Search for the cell housing the specified text and yield its [x, y] center coordinate. 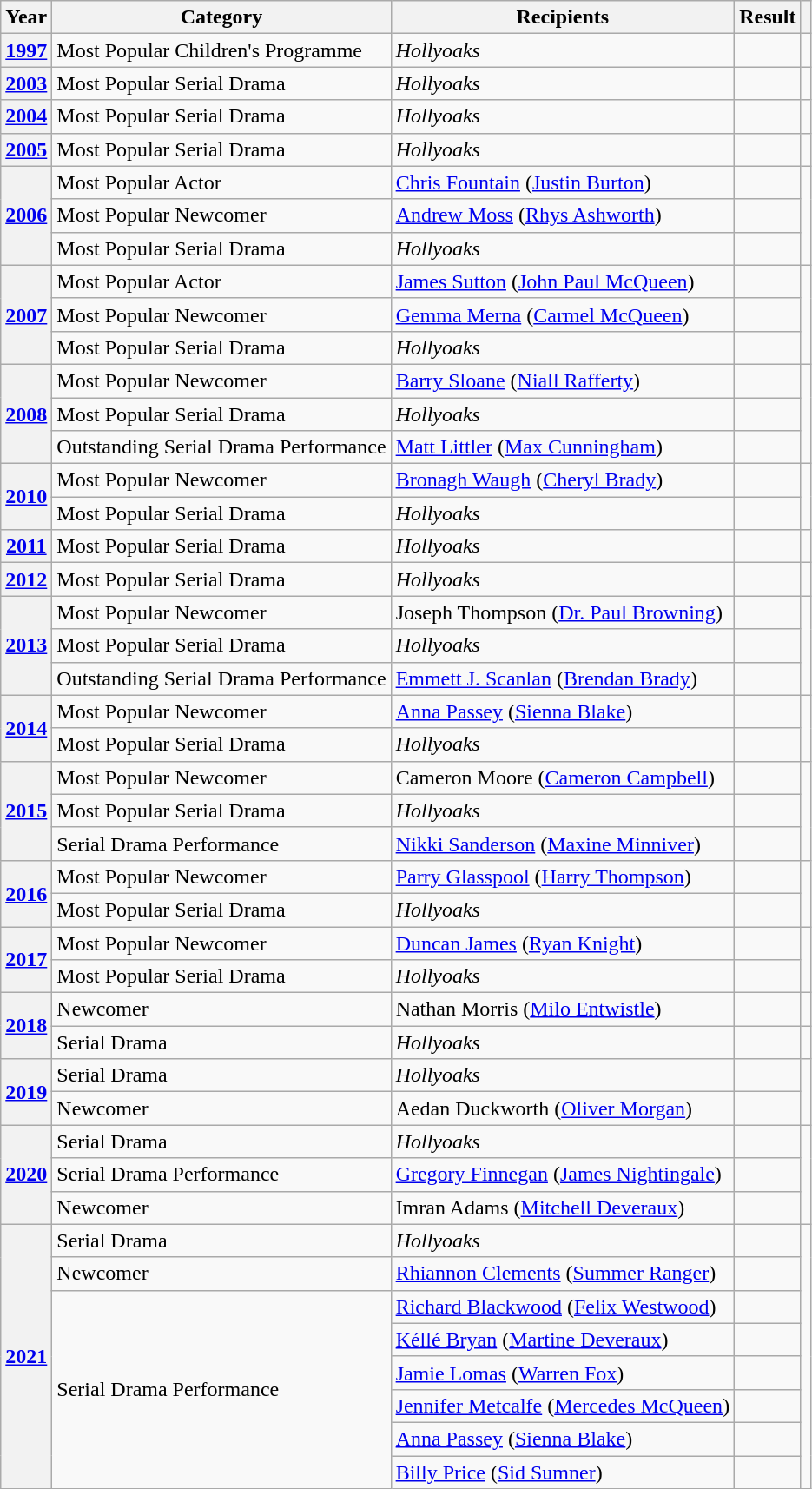
2013 [26, 645]
2012 [26, 579]
Billy Price (Sid Sumner) [563, 1472]
Barry Sloane (Niall Rafferty) [563, 381]
2014 [26, 728]
2011 [26, 546]
2004 [26, 116]
2005 [26, 149]
2015 [26, 811]
Richard Blackwood (Felix Westwood) [563, 1307]
Jennifer Metcalfe (Mercedes McQueen) [563, 1406]
Andrew Moss (Rhys Ashworth) [563, 215]
Rhiannon Clements (Summer Ranger) [563, 1274]
Matt Littler (Max Cunningham) [563, 447]
2019 [26, 1092]
Kéllé Bryan (Martine Deveraux) [563, 1340]
Recipients [563, 17]
Nikki Sanderson (Maxine Minniver) [563, 844]
Emmett J. Scanlan (Brendan Brady) [563, 678]
Most Popular Children's Programme [221, 50]
1997 [26, 50]
Aedan Duckworth (Oliver Morgan) [563, 1108]
2017 [26, 959]
Parry Glasspool (Harry Thompson) [563, 877]
Jamie Lomas (Warren Fox) [563, 1373]
Duncan James (Ryan Knight) [563, 943]
2021 [26, 1356]
2010 [26, 497]
2006 [26, 215]
2003 [26, 83]
Imran Adams (Mitchell Deveraux) [563, 1208]
Cameron Moore (Cameron Campbell) [563, 778]
2007 [26, 314]
Nathan Morris (Milo Entwistle) [563, 1009]
Joseph Thompson (Dr. Paul Browning) [563, 612]
Chris Fountain (Justin Burton) [563, 182]
2018 [26, 1026]
Result [768, 17]
2008 [26, 414]
James Sutton (John Paul McQueen) [563, 281]
Year [26, 17]
Category [221, 17]
2016 [26, 893]
Gemma Merna (Carmel McQueen) [563, 314]
Bronagh Waugh (Cheryl Brady) [563, 480]
2020 [26, 1175]
Gregory Finnegan (James Nightingale) [563, 1175]
